Capture the cell that displays the provided text and extract its [x, y] central coordinate. 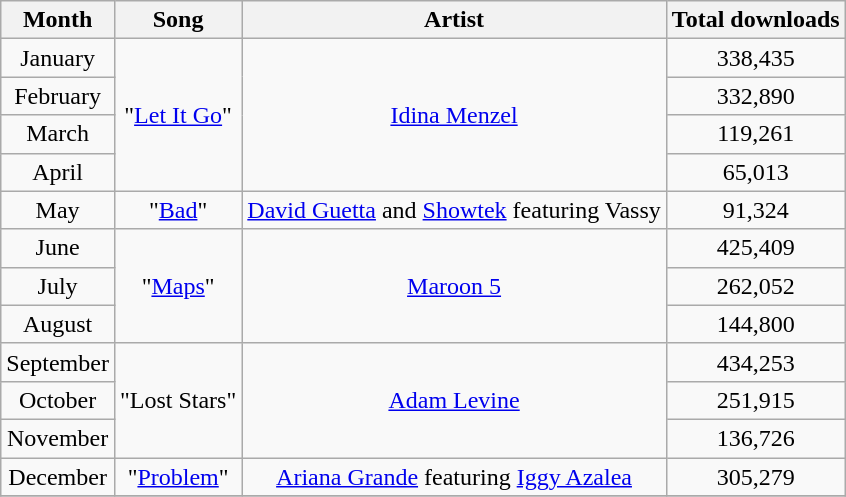
Ariana Grande featuring Iggy Azalea [454, 477]
65,013 [756, 172]
"Problem" [178, 477]
David Guetta and Showtek featuring Vassy [454, 210]
Total downloads [756, 20]
February [58, 96]
"Maps" [178, 286]
October [58, 400]
Maroon 5 [454, 286]
"Let It Go" [178, 115]
March [58, 134]
338,435 [756, 58]
91,324 [756, 210]
August [58, 324]
November [58, 438]
Adam Levine [454, 400]
Song [178, 20]
May [58, 210]
425,409 [756, 248]
July [58, 286]
Month [58, 20]
Artist [454, 20]
262,052 [756, 286]
"Lost Stars" [178, 400]
434,253 [756, 362]
April [58, 172]
136,726 [756, 438]
Idina Menzel [454, 115]
September [58, 362]
January [58, 58]
144,800 [756, 324]
332,890 [756, 96]
December [58, 477]
251,915 [756, 400]
June [58, 248]
119,261 [756, 134]
305,279 [756, 477]
"Bad" [178, 210]
